Identify which cell holds the provided text, then report its [X, Y] central coordinate. 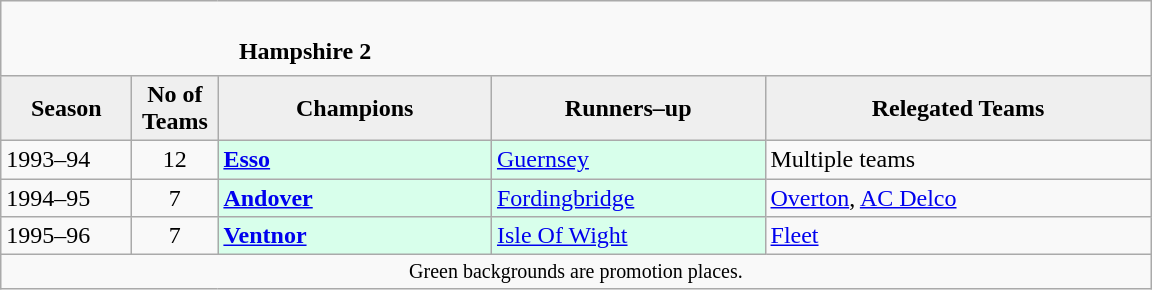
1993–94 [66, 159]
1995–96 [66, 236]
Ventnor [355, 236]
Isle Of Wight [628, 236]
Relegated Teams [958, 108]
1994–95 [66, 197]
Fordingbridge [628, 197]
Multiple teams [958, 159]
Andover [355, 197]
12 [175, 159]
Esso [355, 159]
Overton, AC Delco [958, 197]
Guernsey [628, 159]
Champions [355, 108]
Fleet [958, 236]
Green backgrounds are promotion places. [576, 272]
No of Teams [175, 108]
Season [66, 108]
Runners–up [628, 108]
